Find where the given text appears and provide that cell's center as (x, y) coordinate. 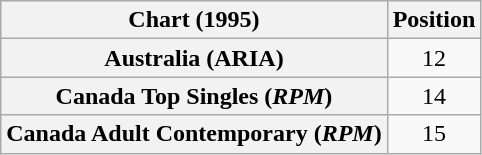
Chart (1995) (194, 20)
Australia (ARIA) (194, 58)
14 (434, 96)
Position (434, 20)
12 (434, 58)
Canada Top Singles (RPM) (194, 96)
Canada Adult Contemporary (RPM) (194, 134)
15 (434, 134)
